From the cell containing the given text, extract its center point as [X, Y] coordinate. 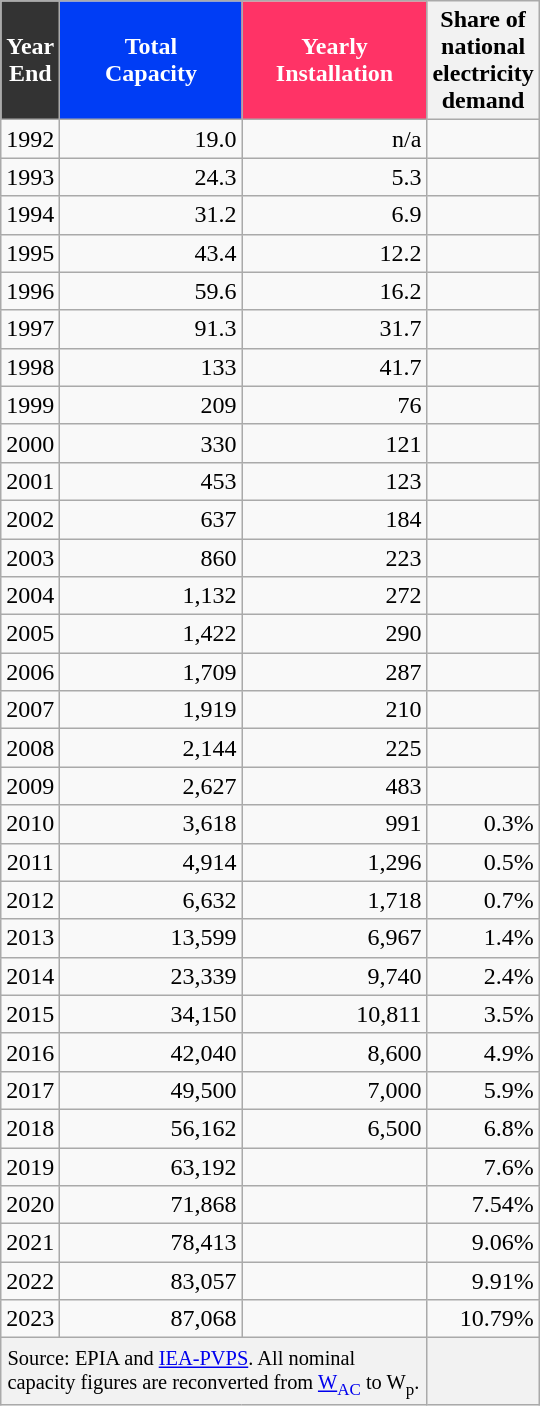
860 [151, 557]
2016 [30, 1052]
43.4 [151, 253]
1993 [30, 177]
1.4% [483, 938]
2000 [30, 443]
71,868 [151, 1205]
2018 [30, 1128]
2021 [30, 1243]
184 [334, 519]
2006 [30, 672]
330 [151, 443]
9.06% [483, 1243]
1,132 [151, 596]
2023 [30, 1319]
2,627 [151, 786]
Share of national electricity demand [483, 60]
7,000 [334, 1090]
49,500 [151, 1090]
453 [151, 481]
87,068 [151, 1319]
2022 [30, 1281]
287 [334, 672]
2003 [30, 557]
5.9% [483, 1090]
42,040 [151, 1052]
9.91% [483, 1281]
1998 [30, 367]
2.4% [483, 976]
483 [334, 786]
13,599 [151, 938]
1994 [30, 215]
3,618 [151, 824]
YearlyInstallation [334, 60]
34,150 [151, 1014]
123 [334, 481]
0.7% [483, 900]
1992 [30, 139]
8,600 [334, 1052]
2012 [30, 900]
2010 [30, 824]
31.7 [334, 329]
41.7 [334, 367]
n/a [334, 139]
210 [334, 710]
16.2 [334, 291]
0.3% [483, 824]
91.3 [151, 329]
1,296 [334, 862]
6,967 [334, 938]
2014 [30, 976]
12.2 [334, 253]
272 [334, 596]
56,162 [151, 1128]
YearEnd [30, 60]
2004 [30, 596]
2002 [30, 519]
TotalCapacity [151, 60]
10.79% [483, 1319]
2015 [30, 1014]
637 [151, 519]
63,192 [151, 1167]
209 [151, 405]
2019 [30, 1167]
225 [334, 748]
78,413 [151, 1243]
1,422 [151, 634]
4.9% [483, 1052]
6,632 [151, 900]
2013 [30, 938]
59.6 [151, 291]
2001 [30, 481]
991 [334, 824]
19.0 [151, 139]
24.3 [151, 177]
83,057 [151, 1281]
2007 [30, 710]
1,919 [151, 710]
2005 [30, 634]
3.5% [483, 1014]
1996 [30, 291]
2017 [30, 1090]
Source: EPIA and IEA-PVPS. All nominal capacity figures are reconverted from WAC to Wp. [214, 1372]
2008 [30, 748]
290 [334, 634]
223 [334, 557]
2,144 [151, 748]
6.9 [334, 215]
1997 [30, 329]
2011 [30, 862]
4,914 [151, 862]
1,718 [334, 900]
31.2 [151, 215]
133 [151, 367]
2009 [30, 786]
6.8% [483, 1128]
76 [334, 405]
1995 [30, 253]
0.5% [483, 862]
121 [334, 443]
1,709 [151, 672]
2020 [30, 1205]
6,500 [334, 1128]
5.3 [334, 177]
7.6% [483, 1167]
1999 [30, 405]
10,811 [334, 1014]
9,740 [334, 976]
23,339 [151, 976]
7.54% [483, 1205]
